Output the [x, y] coordinate of the center of the cell containing the given text.  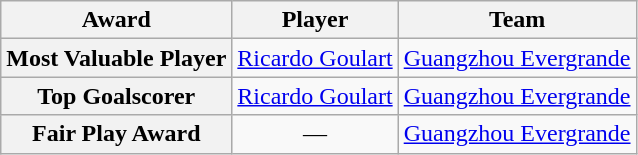
— [315, 134]
Fair Play Award [116, 134]
Most Valuable Player [116, 58]
Team [517, 20]
Top Goalscorer [116, 96]
Player [315, 20]
Award [116, 20]
